Determine the (X, Y) coordinate at the center of the cell enclosing the given text.  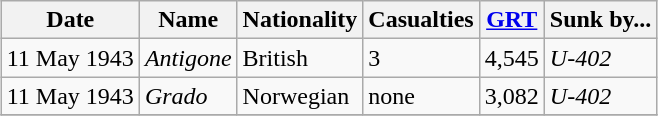
3,082 (512, 96)
Nationality (300, 20)
Sunk by... (600, 20)
GRT (512, 20)
Antigone (188, 58)
3 (421, 58)
Norwegian (300, 96)
Date (70, 20)
Casualties (421, 20)
Name (188, 20)
4,545 (512, 58)
none (421, 96)
British (300, 58)
Grado (188, 96)
